Output the [X, Y] coordinate of the center of the cell containing the given text.  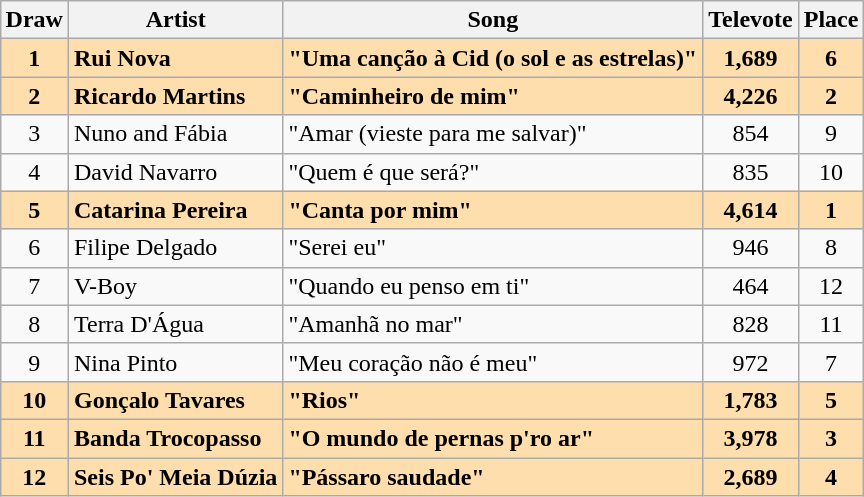
4,226 [750, 96]
V-Boy [175, 286]
Rui Nova [175, 58]
2,689 [750, 477]
Televote [750, 20]
1,783 [750, 400]
"Serei eu" [493, 248]
3,978 [750, 438]
"Meu coração não é meu" [493, 362]
972 [750, 362]
"Caminheiro de mim" [493, 96]
Seis Po' Meia Dúzia [175, 477]
835 [750, 172]
Draw [34, 20]
Terra D'Água [175, 324]
"O mundo de pernas p'ro ar" [493, 438]
1,689 [750, 58]
946 [750, 248]
David Navarro [175, 172]
"Amar (vieste para me salvar)" [493, 134]
"Quando eu penso em ti" [493, 286]
"Pássaro saudade" [493, 477]
828 [750, 324]
Ricardo Martins [175, 96]
Filipe Delgado [175, 248]
Nuno and Fábia [175, 134]
Song [493, 20]
Artist [175, 20]
Banda Trocopasso [175, 438]
Catarina Pereira [175, 210]
Place [831, 20]
4,614 [750, 210]
Nina Pinto [175, 362]
"Uma canção à Cid (o sol e as estrelas)" [493, 58]
"Rios" [493, 400]
464 [750, 286]
"Quem é que será?" [493, 172]
"Canta por mim" [493, 210]
Gonçalo Tavares [175, 400]
"Amanhã no mar" [493, 324]
854 [750, 134]
